For the text-containing cell, return its midpoint in [X, Y] coordinate format. 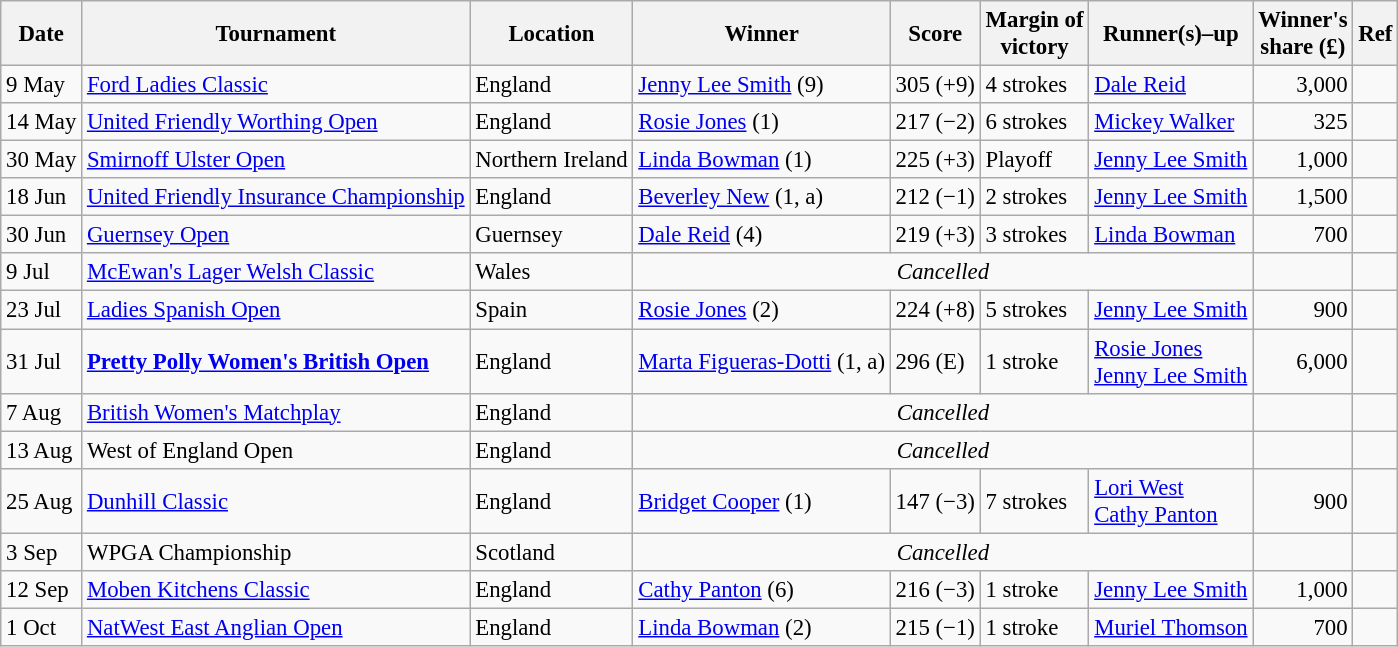
Tournament [276, 34]
219 (+3) [935, 235]
Scotland [552, 552]
Smirnoff Ulster Open [276, 160]
1,500 [1303, 197]
23 Jul [42, 310]
Bridget Cooper (1) [762, 500]
British Women's Matchplay [276, 412]
WPGA Championship [276, 552]
217 (−2) [935, 122]
Linda Bowman (1) [762, 160]
12 Sep [42, 590]
25 Aug [42, 500]
Rosie Jones (2) [762, 310]
Guernsey [552, 235]
225 (+3) [935, 160]
3,000 [1303, 85]
305 (+9) [935, 85]
NatWest East Anglian Open [276, 627]
Muriel Thomson [1171, 627]
Dale Reid (4) [762, 235]
215 (−1) [935, 627]
Dale Reid [1171, 85]
Margin ofvictory [1034, 34]
9 Jul [42, 273]
224 (+8) [935, 310]
Rosie Jones Jenny Lee Smith [1171, 362]
5 strokes [1034, 310]
Ford Ladies Classic [276, 85]
Jenny Lee Smith (9) [762, 85]
Playoff [1034, 160]
Lori West Cathy Panton [1171, 500]
Cathy Panton (6) [762, 590]
Marta Figueras-Dotti (1, a) [762, 362]
Pretty Polly Women's British Open [276, 362]
216 (−3) [935, 590]
Linda Bowman [1171, 235]
McEwan's Lager Welsh Classic [276, 273]
31 Jul [42, 362]
1 Oct [42, 627]
Runner(s)–up [1171, 34]
18 Jun [42, 197]
13 Aug [42, 450]
3 strokes [1034, 235]
147 (−3) [935, 500]
212 (−1) [935, 197]
Ref [1376, 34]
United Friendly Worthing Open [276, 122]
2 strokes [1034, 197]
United Friendly Insurance Championship [276, 197]
325 [1303, 122]
Spain [552, 310]
14 May [42, 122]
Linda Bowman (2) [762, 627]
Winner'sshare (£) [1303, 34]
Location [552, 34]
Date [42, 34]
6 strokes [1034, 122]
Beverley New (1, a) [762, 197]
3 Sep [42, 552]
30 May [42, 160]
West of England Open [276, 450]
Ladies Spanish Open [276, 310]
6,000 [1303, 362]
9 May [42, 85]
30 Jun [42, 235]
Winner [762, 34]
Wales [552, 273]
7 strokes [1034, 500]
Rosie Jones (1) [762, 122]
Northern Ireland [552, 160]
Dunhill Classic [276, 500]
4 strokes [1034, 85]
Guernsey Open [276, 235]
Moben Kitchens Classic [276, 590]
7 Aug [42, 412]
Mickey Walker [1171, 122]
Score [935, 34]
296 (E) [935, 362]
